Capture the cell that displays the provided text and extract its [X, Y] central coordinate. 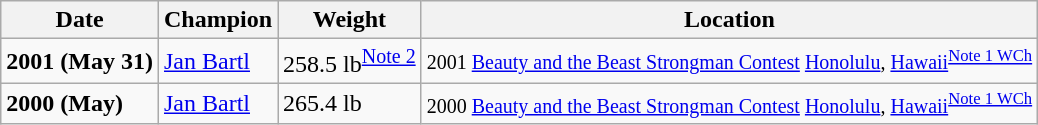
2001 Beauty and the Beast Strongman Contest Honolulu, HawaiiNote 1 WCh [729, 62]
2000 (May) [80, 103]
258.5 lbNote 2 [350, 62]
Location [729, 20]
2000 Beauty and the Beast Strongman Contest Honolulu, HawaiiNote 1 WCh [729, 103]
2001 (May 31) [80, 62]
Date [80, 20]
265.4 lb [350, 103]
Champion [218, 20]
Weight [350, 20]
